Provide the (X, Y) coordinate of the cell's center where the given text is located.  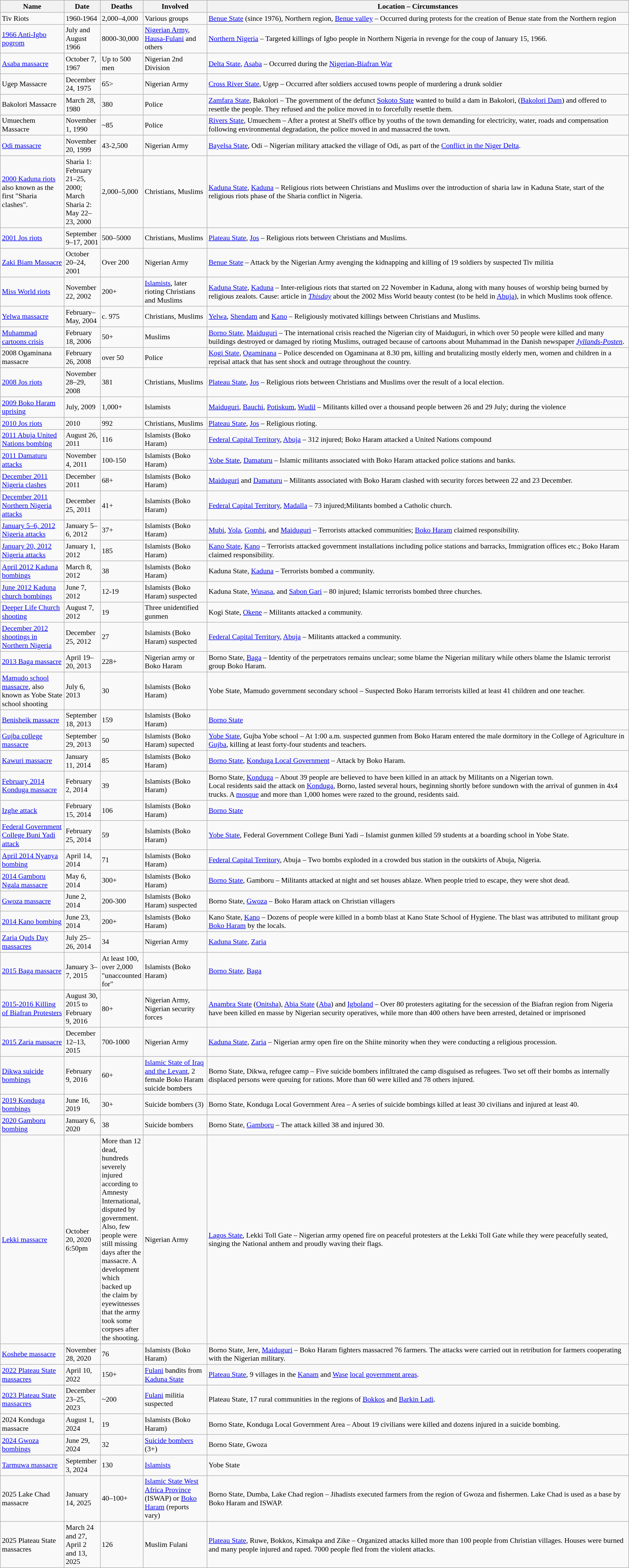
130 (121, 1465)
Yelwa, Shendam and Kano – Religiously motivated killings between Christians and Muslims. (418, 317)
September 29, 2013 (82, 741)
60+ (121, 1076)
159 (121, 720)
November 28–29, 2008 (82, 382)
2009 Boko Haram uprising (32, 407)
Plateau State, Jos – Religious riots between Christians and Muslims. (418, 238)
December 2011 Nigeria clashes (32, 480)
Yelwa massacre (32, 317)
2,000–5,000 (121, 192)
March 28, 1980 (82, 105)
~200 (121, 1400)
November 4, 2011 (82, 460)
2010 Jos riots (32, 423)
Sharia 1: February 21–25, 2000; MarchSharia 2: May 22–23, 2000 (82, 192)
January 3–7, 2015 (82, 971)
Tarmuwa massacre (32, 1465)
Various groups (175, 18)
Plateau State, Jos – Religious rioting. (418, 423)
Suicide bombers (175, 1125)
228+ (121, 662)
Maiduguri and Damaturu – Militants associated with Boko Haram clashed with security forces between 22 and 23 December. (418, 480)
2015 Baga massacre (32, 971)
Borno State, Konduga Local Government Area – About 19 civilians were killed and dozens injured in a suicide bombing. (418, 1424)
Mamudo school massacre, also known as Yobe State school shooting (32, 691)
2000 Kaduna riots also known as the first "Sharia clashes". (32, 192)
Borno State, Gwoza (418, 1445)
Muhammad cartoons crisis (32, 337)
October 20–24, 2001 (82, 263)
2014 Gamboru Ngala massacre (32, 880)
700-1000 (121, 1042)
Lekki massacre (32, 1240)
2022 Plateau State massacres (32, 1375)
June 2012 Kaduna church bombings (32, 592)
27 (121, 637)
40–100+ (121, 1499)
Kaduna State, Wusasa, and Sabon Gari – 80 injured; Islamic terrorists bombed three churches. (418, 592)
Federal Capital Territory, Abuja – Two bombs exploded in a crowded bus station in the outskirts of Abuja, Nigeria. (418, 860)
Mubi, Yola, Gombi, and Maiduguri – Terrorists attacked communities; Boko Haram claimed responsibility. (418, 530)
November 22, 2002 (82, 292)
July 25–26, 2014 (82, 942)
February 2, 2014 (82, 786)
July and August 1966 (82, 39)
July 6, 2013 (82, 691)
2008 Jos riots (32, 382)
January 1, 2012 (82, 551)
Plateau State, 17 rural communities in the regions of Bokkos and Barkin Ladi. (418, 1400)
January 11, 2014 (82, 761)
2015-2016 Killing of Biafran Protesters (32, 1009)
992 (121, 423)
April 19–20, 2013 (82, 662)
2024 Gwoza bombings (32, 1445)
February 18, 2006 (82, 337)
Nigerian Army, Nigerian security forces (175, 1009)
June 7, 2012 (82, 592)
2013 Baga massacre (32, 662)
30+ (121, 1104)
Plateau State, 9 villages in the Kanam and Wase local government areas. (418, 1375)
February–May, 2004 (82, 317)
December 2011 Northern Nigeria attacks (32, 505)
February 25, 2014 (82, 835)
March 8, 2012 (82, 571)
Gwoza massacre (32, 901)
Date (82, 6)
Suicide bombers (3+) (175, 1445)
February 2014 Konduga massacre (32, 786)
Kaduna State, Zaria – Nigerian army open fire on the Shiite minority when they were conducting a religious procession. (418, 1042)
50 (121, 741)
August 7, 2012 (82, 612)
Nigerian 2nd Division (175, 64)
Miss World riots (32, 292)
2011 Damaturu attacks (32, 460)
June 16, 2019 (82, 1104)
June 23, 2014 (82, 922)
Kogi State, Okene – Militants attacked a community. (418, 612)
50+ (121, 337)
Three unidentified gunmen (175, 612)
2025 Lake Chad massacre (32, 1499)
2025 Plateau State massacres (32, 1545)
Muslim Fulani (175, 1545)
April 10, 2022 (82, 1375)
Benisheik massacre (32, 720)
2,000–4,000 (121, 18)
February 9, 2016 (82, 1076)
116 (121, 439)
106 (121, 811)
185 (121, 551)
2011 Abuja United Nations bombing (32, 439)
Borno State, Gamboru – The attack killed 38 and injured 30. (418, 1125)
2019 Konduga bombings (32, 1104)
2014 Kano bombing (32, 922)
39 (121, 786)
November 1, 1990 (82, 125)
September 9–17, 2001 (82, 238)
December 2012 shootings in Northern Nigeria (32, 637)
150+ (121, 1375)
12-19 (121, 592)
January 6, 2020 (82, 1125)
Izghe attack (32, 811)
Islamists (Boko Haram) supected (175, 741)
Bayelsa State, Odi – Nigerian military attacked the village of Odi, as part of the Conflict in the Niger Delta. (418, 146)
2008 Ogaminana massacre (32, 358)
September 18, 2013 (82, 720)
Kaduna State, Kaduna – Terrorists bombed a community. (418, 571)
Zaki Biam Massacre (32, 263)
Gujba college massacre (32, 741)
300+ (121, 880)
Dikwa suicide bombings (32, 1076)
1,000+ (121, 407)
Deeper Life Church shooting (32, 612)
December 25, 2011 (82, 505)
Involved (175, 6)
over 50 (121, 358)
Northern Nigeria – Targeted killings of Igbo people in Northern Nigeria in revenge for the coup of January 15, 1966. (418, 39)
Location – Circumstances (418, 6)
Up to 500 men (121, 64)
January 5–6, 2012 Nigeria attacks (32, 530)
December 25, 2012 (82, 637)
Federal Government College Buni Yadi attack (32, 835)
Borno State, Baga (418, 971)
37+ (121, 530)
Tiv Riots (32, 18)
Delta State, Asaba – Occurred during the Nigerian-Biafran War (418, 64)
December 12–13, 2015 (82, 1042)
Yobe State (418, 1465)
August 1, 2024 (82, 1424)
Yobe State, Mamudo government secondary school – Suspected Boko Haram terrorists killed at least 41 children and one teacher. (418, 691)
1966 Anti-Igbo pogrom (32, 39)
Ugep Massacre (32, 84)
Nigerian Army, Hausa-Fulani and others (175, 39)
Yobe State, Federal Government College Buni Yadi – Islamist gunmen killed 59 students at a boarding school in Yobe State. (418, 835)
100-150 (121, 460)
71 (121, 860)
Borno State, Gwoza – Boko Haram attack on Christian villagers (418, 901)
December 23–25, 2023 (82, 1400)
May 6, 2014 (82, 880)
Islamic State West Africa Province (ISWAP) or Boko Haram (reports vary) (175, 1499)
Federal Capital Territory, Abuja – Militants attacked a community. (418, 637)
1960-1964 (82, 18)
Bakolori Massacre (32, 105)
February 15, 2014 (82, 811)
Yobe State, Damaturu – Islamic militants associated with Boko Haram attacked police stations and banks. (418, 460)
Fulani bandits from Kaduna State (175, 1375)
October 7, 1967 (82, 64)
381 (121, 382)
126 (121, 1545)
November 28, 2020 (82, 1354)
June 2, 2014 (82, 901)
Odi massacre (32, 146)
200-300 (121, 901)
August 30, 2015 to February 9, 2016 (82, 1009)
August 26, 2011 (82, 439)
Kaduna State, Zaria (418, 942)
~85 (121, 125)
85 (121, 761)
February 26, 2008 (82, 358)
January 5–6, 2012 (82, 530)
34 (121, 942)
Benue State – Attack by the Nigerian Army avenging the kidnapping and killing of 19 soldiers by suspected Tiv militia (418, 263)
8000-30,000 (121, 39)
Islamists, later rioting Christians and Muslims (175, 292)
Fulani militia suspected (175, 1400)
Koshebe massacre (32, 1354)
Suicide bombers (3) (175, 1104)
Maiduguri, Bauchi, Potiskum, Wudil – Militants killed over a thousand people between 26 and 29 July; during the violence (418, 407)
Asaba massacre (32, 64)
Umuechem Massacre (32, 125)
Cross River State, Ugep – Occurred after soldiers accused towns people of murdering a drunk soldier (418, 84)
Borno State, Gamboru – Militants attacked at night and set houses ablaze. When people tried to escape, they were shot dead. (418, 880)
March 24 and 27, April 2 and 13, 2025 (82, 1545)
April 2012 Kaduna bombings (32, 571)
c. 975 (121, 317)
2020 Gamboru bombing (32, 1125)
2015 Zaria massacre (32, 1042)
Kawuri massacre (32, 761)
2010 (82, 423)
2024 Konduga massacre (32, 1424)
October 20, 20206:50pm (82, 1240)
Plateau State, Jos – Religious riots between Christians and Muslims over the result of a local election. (418, 382)
At least 100, over 2,000 "unaccounted for" (121, 971)
500–5000 (121, 238)
Borno State, Konduga Local Government Area – A series of suicide bombings killed at least 30 civilians and injured at least 40. (418, 1104)
65> (121, 84)
Borno State, Konduga Local Government – Attack by Boko Haram. (418, 761)
Deaths (121, 6)
80+ (121, 1009)
Zaria Quds Day massacres (32, 942)
April 2014 Nyanya bombing (32, 860)
January 20, 2012 Nigeria attacks (32, 551)
June 29, 2024 (82, 1445)
Muslims (175, 337)
380 (121, 105)
59 (121, 835)
Benue State (since 1976), Northern region, Benue valley – Occurred during protests for the creation of Benue state from the Northern region (418, 18)
April 14, 2014 (82, 860)
68+ (121, 480)
32 (121, 1445)
December 24, 1975 (82, 84)
76 (121, 1354)
November 20, 1999 (82, 146)
Federal Capital Territory, Abuja – 312 injured; Boko Haram attacked a United Nations compound (418, 439)
Islamic State of Iraq and the Levant, 2 female Boko Haram suicide bombers (175, 1076)
41+ (121, 505)
December 2011 (82, 480)
July, 2009 (82, 407)
September 3, 2024 (82, 1465)
2001 Jos riots (32, 238)
2023 Plateau State massacres (32, 1400)
Over 200 (121, 263)
January 14, 2025 (82, 1499)
Federal Capital Territory, Madalla – 73 injured;Militants bombed a Catholic church. (418, 505)
30 (121, 691)
43-2,500 (121, 146)
Nigerian army or Boko Haram (175, 662)
Name (32, 6)
